Provide the (x, y) coordinate of the cell's center where the given text is located.  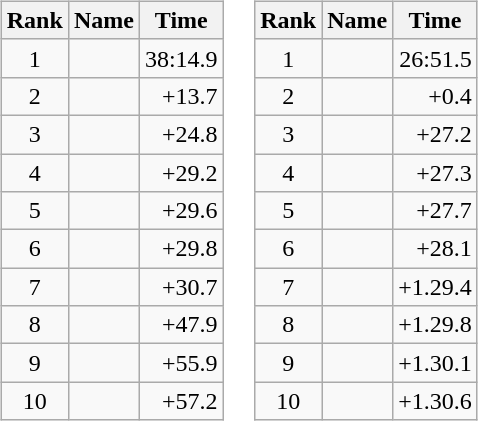
+1.29.8 (436, 325)
+47.9 (181, 325)
+27.2 (436, 134)
+28.1 (436, 249)
+29.8 (181, 249)
+24.8 (181, 134)
+30.7 (181, 287)
+29.2 (181, 173)
+1.29.4 (436, 287)
+0.4 (436, 96)
+29.6 (181, 211)
+57.2 (181, 401)
+1.30.1 (436, 363)
+27.3 (436, 173)
+1.30.6 (436, 401)
+13.7 (181, 96)
26:51.5 (436, 58)
+27.7 (436, 211)
38:14.9 (181, 58)
+55.9 (181, 363)
